Detect which cell encompasses the target text, then output its [x, y] center coordinate. 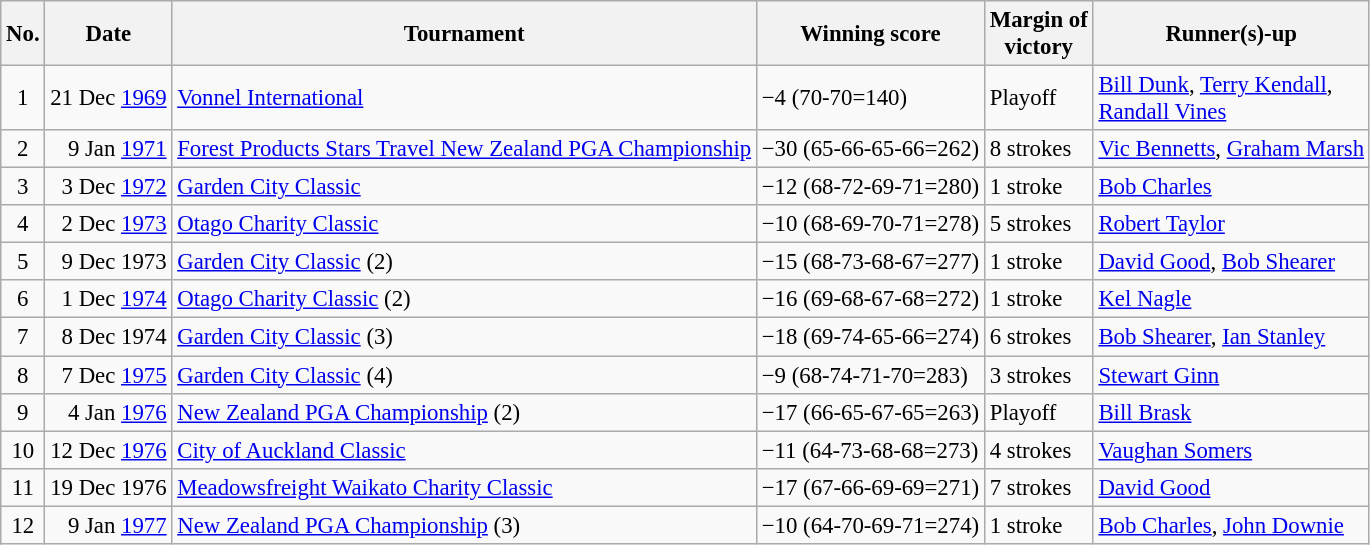
−10 (64-70-69-71=274) [870, 525]
12 [23, 525]
7 [23, 337]
8 Dec 1974 [108, 337]
19 Dec 1976 [108, 487]
11 [23, 487]
City of Auckland Classic [464, 450]
Bob Charles, John Downie [1231, 525]
9 Dec 1973 [108, 262]
8 [23, 375]
−10 (68-69-70-71=278) [870, 224]
Runner(s)-up [1231, 34]
Bill Dunk, Terry Kendall, Randall Vines [1231, 98]
5 [23, 262]
−15 (68-73-68-67=277) [870, 262]
Kel Nagle [1231, 299]
Garden City Classic (4) [464, 375]
David Good, Bob Shearer [1231, 262]
3 Dec 1972 [108, 187]
Tournament [464, 34]
3 strokes [1038, 375]
Date [108, 34]
New Zealand PGA Championship (3) [464, 525]
−30 (65-66-65-66=262) [870, 149]
2 [23, 149]
Vonnel International [464, 98]
1 Dec 1974 [108, 299]
Vic Bennetts, Graham Marsh [1231, 149]
−9 (68-74-71-70=283) [870, 375]
Vaughan Somers [1231, 450]
Robert Taylor [1231, 224]
Forest Products Stars Travel New Zealand PGA Championship [464, 149]
Winning score [870, 34]
Garden City Classic (2) [464, 262]
9 Jan 1971 [108, 149]
10 [23, 450]
3 [23, 187]
12 Dec 1976 [108, 450]
Bob Charles [1231, 187]
Garden City Classic (3) [464, 337]
No. [23, 34]
−18 (69-74-65-66=274) [870, 337]
4 Jan 1976 [108, 412]
New Zealand PGA Championship (2) [464, 412]
Bill Brask [1231, 412]
−17 (66-65-67-65=263) [870, 412]
−17 (67-66-69-69=271) [870, 487]
Otago Charity Classic [464, 224]
6 strokes [1038, 337]
Bob Shearer, Ian Stanley [1231, 337]
−4 (70-70=140) [870, 98]
9 Jan 1977 [108, 525]
9 [23, 412]
4 strokes [1038, 450]
David Good [1231, 487]
5 strokes [1038, 224]
7 strokes [1038, 487]
8 strokes [1038, 149]
−11 (64-73-68-68=273) [870, 450]
Garden City Classic [464, 187]
−12 (68-72-69-71=280) [870, 187]
Meadowsfreight Waikato Charity Classic [464, 487]
−16 (69-68-67-68=272) [870, 299]
Stewart Ginn [1231, 375]
7 Dec 1975 [108, 375]
1 [23, 98]
2 Dec 1973 [108, 224]
21 Dec 1969 [108, 98]
Otago Charity Classic (2) [464, 299]
4 [23, 224]
6 [23, 299]
Margin ofvictory [1038, 34]
